Search for the cell housing the specified text and yield its (X, Y) center coordinate. 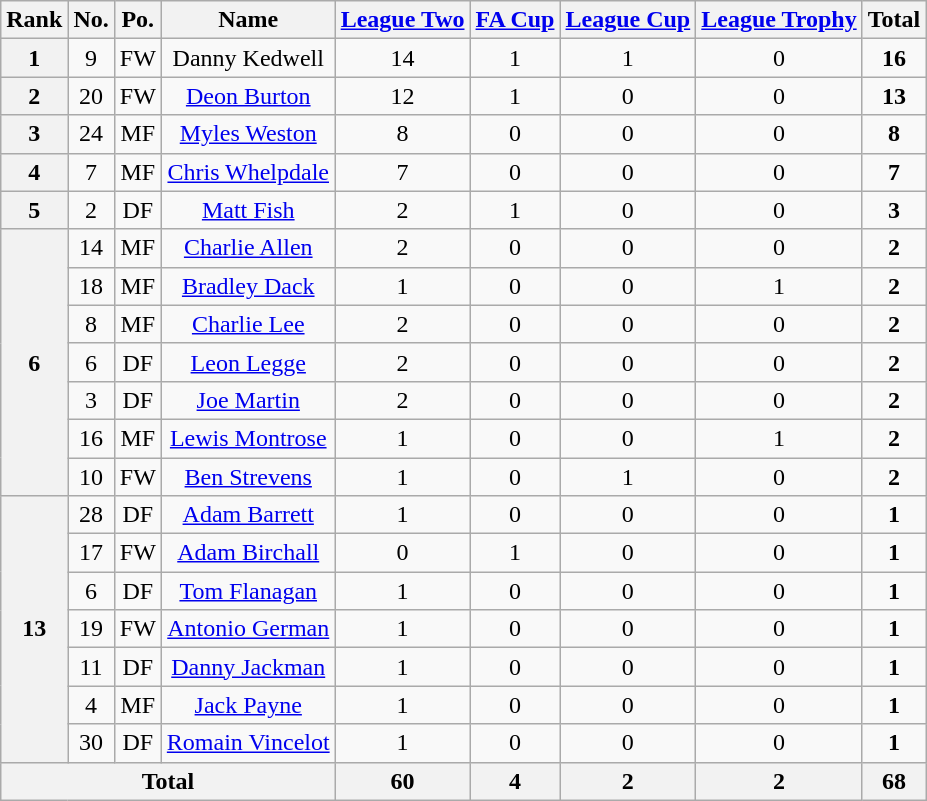
Lewis Montrose (248, 438)
5 (34, 210)
Charlie Lee (248, 324)
Adam Birchall (248, 553)
18 (91, 286)
9 (91, 58)
30 (91, 743)
28 (91, 515)
League Trophy (779, 20)
24 (91, 134)
Antonio German (248, 629)
10 (91, 477)
11 (91, 667)
No. (91, 20)
Romain Vincelot (248, 743)
Leon Legge (248, 362)
Danny Jackman (248, 667)
12 (402, 96)
17 (91, 553)
20 (91, 96)
60 (402, 781)
League Cup (628, 20)
Myles Weston (248, 134)
League Two (402, 20)
Ben Strevens (248, 477)
FA Cup (515, 20)
Danny Kedwell (248, 58)
Chris Whelpdale (248, 172)
Po. (138, 20)
Joe Martin (248, 400)
19 (91, 629)
Matt Fish (248, 210)
68 (894, 781)
Rank (34, 20)
Name (248, 20)
Charlie Allen (248, 248)
Deon Burton (248, 96)
Tom Flanagan (248, 591)
Adam Barrett (248, 515)
Bradley Dack (248, 286)
Jack Payne (248, 705)
